Extract the [X, Y] coordinate from the center of the cell holding the provided text.  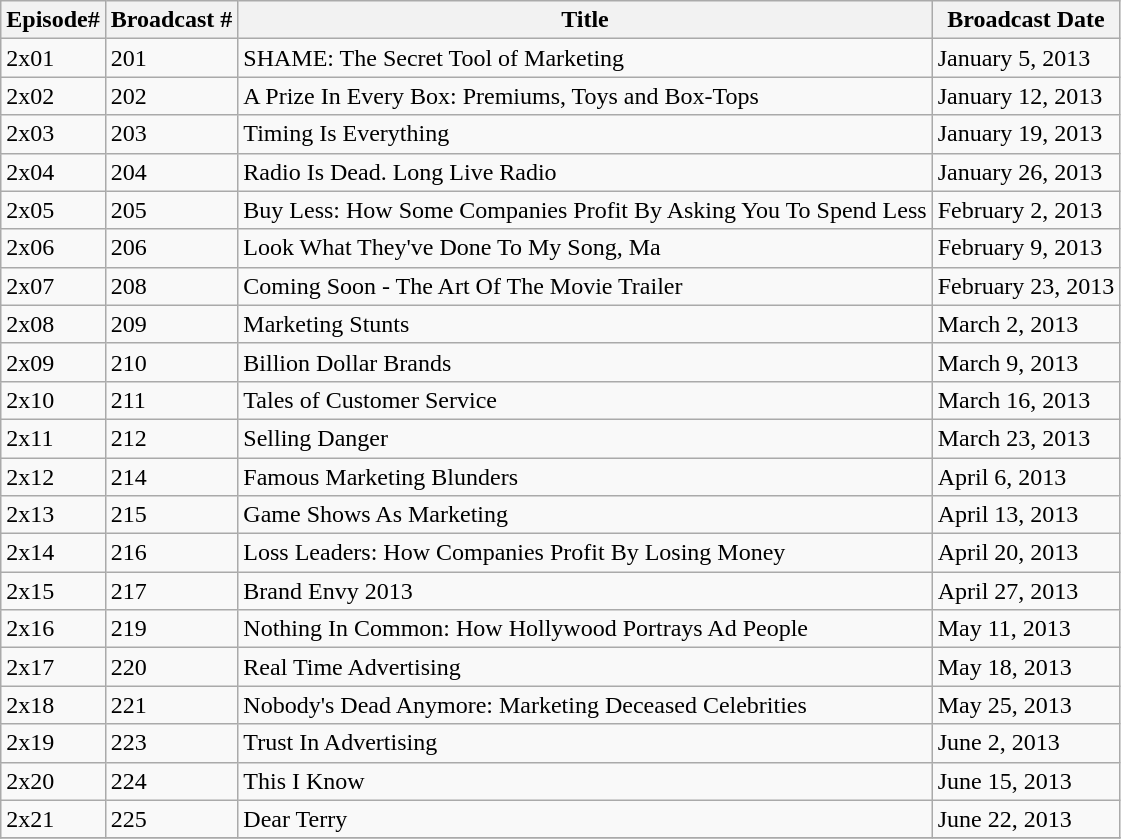
February 9, 2013 [1026, 248]
January 26, 2013 [1026, 172]
April 20, 2013 [1026, 553]
June 15, 2013 [1026, 781]
2x10 [53, 400]
January 5, 2013 [1026, 58]
Buy Less: How Some Companies Profit By Asking You To Spend Less [585, 210]
January 12, 2013 [1026, 96]
June 22, 2013 [1026, 819]
Selling Danger [585, 438]
2x17 [53, 667]
March 2, 2013 [1026, 324]
Radio Is Dead. Long Live Radio [585, 172]
210 [172, 362]
2x01 [53, 58]
203 [172, 134]
204 [172, 172]
Game Shows As Marketing [585, 515]
May 25, 2013 [1026, 705]
Famous Marketing Blunders [585, 477]
Billion Dollar Brands [585, 362]
2x18 [53, 705]
Loss Leaders: How Companies Profit By Losing Money [585, 553]
2x03 [53, 134]
2x04 [53, 172]
May 18, 2013 [1026, 667]
Marketing Stunts [585, 324]
2x19 [53, 743]
March 16, 2013 [1026, 400]
Timing Is Everything [585, 134]
215 [172, 515]
2x21 [53, 819]
2x07 [53, 286]
Nothing In Common: How Hollywood Portrays Ad People [585, 629]
201 [172, 58]
212 [172, 438]
Coming Soon - The Art Of The Movie Trailer [585, 286]
223 [172, 743]
Title [585, 20]
Broadcast # [172, 20]
This I Know [585, 781]
Episode# [53, 20]
2x09 [53, 362]
May 11, 2013 [1026, 629]
January 19, 2013 [1026, 134]
208 [172, 286]
2x11 [53, 438]
A Prize In Every Box: Premiums, Toys and Box-Tops [585, 96]
April 27, 2013 [1026, 591]
March 9, 2013 [1026, 362]
2x20 [53, 781]
June 2, 2013 [1026, 743]
2x06 [53, 248]
Tales of Customer Service [585, 400]
211 [172, 400]
March 23, 2013 [1026, 438]
Trust In Advertising [585, 743]
202 [172, 96]
2x12 [53, 477]
2x13 [53, 515]
Brand Envy 2013 [585, 591]
Real Time Advertising [585, 667]
Broadcast Date [1026, 20]
2x05 [53, 210]
225 [172, 819]
221 [172, 705]
216 [172, 553]
SHAME: The Secret Tool of Marketing [585, 58]
Dear Terry [585, 819]
Nobody's Dead Anymore: Marketing Deceased Celebrities [585, 705]
April 13, 2013 [1026, 515]
April 6, 2013 [1026, 477]
February 23, 2013 [1026, 286]
219 [172, 629]
217 [172, 591]
220 [172, 667]
2x16 [53, 629]
205 [172, 210]
Look What They've Done To My Song, Ma [585, 248]
209 [172, 324]
224 [172, 781]
206 [172, 248]
February 2, 2013 [1026, 210]
2x15 [53, 591]
2x02 [53, 96]
2x14 [53, 553]
214 [172, 477]
2x08 [53, 324]
